Extract the [X, Y] coordinate from the center of the cell holding the provided text.  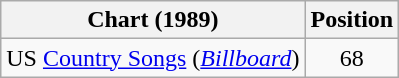
Chart (1989) [153, 20]
Position [352, 20]
US Country Songs (Billboard) [153, 58]
68 [352, 58]
